Pinpoint the cell where the given text exists, returning its (x, y) midpoint coordinate. 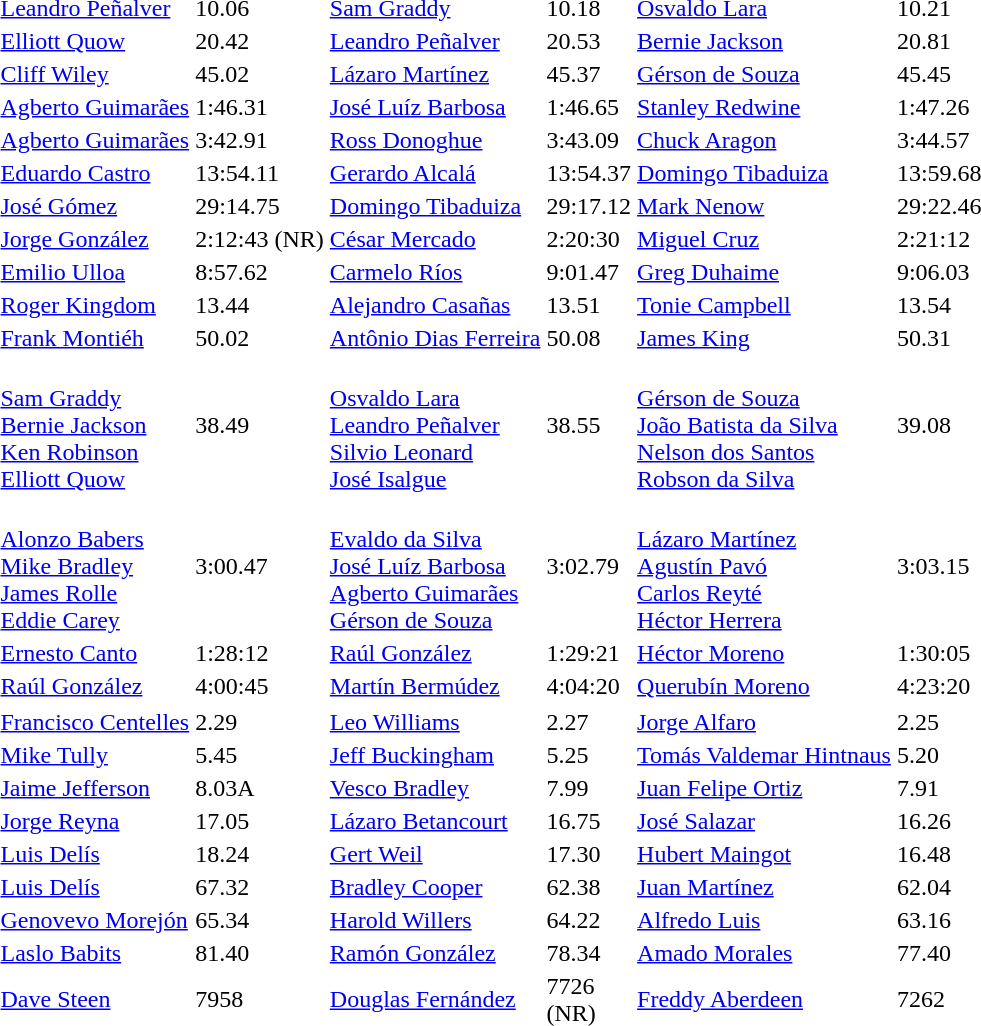
18.24 (260, 854)
2:12:43 (NR) (260, 239)
29:17.12 (589, 206)
Juan Martínez (764, 887)
5.25 (589, 755)
13.44 (260, 305)
Jeff Buckingham (435, 755)
3:42.91 (260, 140)
Osvaldo LaraLeandro PeñalverSilvio LeonardJosé Isalgue (435, 425)
7.99 (589, 788)
Ramón González (435, 953)
62.38 (589, 887)
Lázaro Martínez (435, 74)
Lázaro MartínezAgustín PavóCarlos Reyté Héctor Herrera (764, 566)
Querubín Moreno (764, 686)
Tonie Campbell (764, 305)
50.02 (260, 338)
5.45 (260, 755)
3:43.09 (589, 140)
45.37 (589, 74)
4:04:20 (589, 686)
1:28:12 (260, 653)
Harold Willers (435, 920)
65.34 (260, 920)
64.22 (589, 920)
Ross Donoghue (435, 140)
Gérson de Souza (764, 74)
José Salazar (764, 821)
50.08 (589, 338)
Bradley Cooper (435, 887)
James King (764, 338)
José Luíz Barbosa (435, 107)
16.75 (589, 821)
29:14.75 (260, 206)
Amado Morales (764, 953)
13:54.11 (260, 173)
78.34 (589, 953)
4:00:45 (260, 686)
3:02.79 (589, 566)
17.30 (589, 854)
César Mercado (435, 239)
Gérson de SouzaJoão Batista da SilvaNelson dos SantosRobson da Silva (764, 425)
1:46.31 (260, 107)
Jorge Alfaro (764, 722)
Raúl González (435, 653)
13.51 (589, 305)
Gert Weil (435, 854)
Héctor Moreno (764, 653)
67.32 (260, 887)
2.29 (260, 722)
Miguel Cruz (764, 239)
38.49 (260, 425)
Alejandro Casañas (435, 305)
8.03A (260, 788)
8:57.62 (260, 272)
Chuck Aragon (764, 140)
81.40 (260, 953)
17.05 (260, 821)
2:20:30 (589, 239)
Tomás Valdemar Hintnaus (764, 755)
3:00.47 (260, 566)
Bernie Jackson (764, 41)
Greg Duhaime (764, 272)
Leandro Peñalver (435, 41)
Leo Williams (435, 722)
20.53 (589, 41)
1:29:21 (589, 653)
Vesco Bradley (435, 788)
Alfredo Luis (764, 920)
Carmelo Ríos (435, 272)
38.55 (589, 425)
45.02 (260, 74)
9:01.47 (589, 272)
Lázaro Betancourt (435, 821)
Martín Bermúdez (435, 686)
1:46.65 (589, 107)
Stanley Redwine (764, 107)
13:54.37 (589, 173)
Gerardo Alcalá (435, 173)
Antônio Dias Ferreira (435, 338)
Mark Nenow (764, 206)
Evaldo da SilvaJosé Luíz BarbosaAgberto GuimarãesGérson de Souza (435, 566)
2.27 (589, 722)
Juan Felipe Ortiz (764, 788)
Hubert Maingot (764, 854)
20.42 (260, 41)
